Determine the (X, Y) coordinate at the center of the cell enclosing the given text.  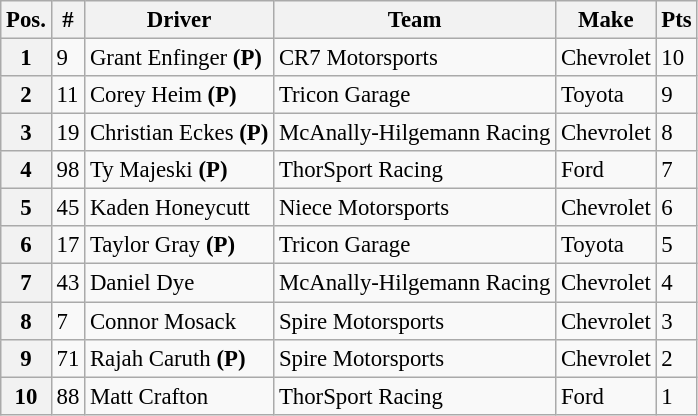
Pos. (26, 20)
Grant Enfinger (P) (180, 58)
11 (68, 95)
88 (68, 396)
Rajah Caruth (P) (180, 358)
Daniel Dye (180, 283)
Make (606, 20)
Ty Majeski (P) (180, 170)
Connor Mosack (180, 321)
Niece Motorsports (415, 208)
17 (68, 245)
Pts (676, 20)
CR7 Motorsports (415, 58)
Matt Crafton (180, 396)
# (68, 20)
Kaden Honeycutt (180, 208)
Taylor Gray (P) (180, 245)
Team (415, 20)
45 (68, 208)
98 (68, 170)
71 (68, 358)
Driver (180, 20)
Christian Eckes (P) (180, 133)
19 (68, 133)
Corey Heim (P) (180, 95)
43 (68, 283)
